For the text-containing cell, return its midpoint in (x, y) coordinate format. 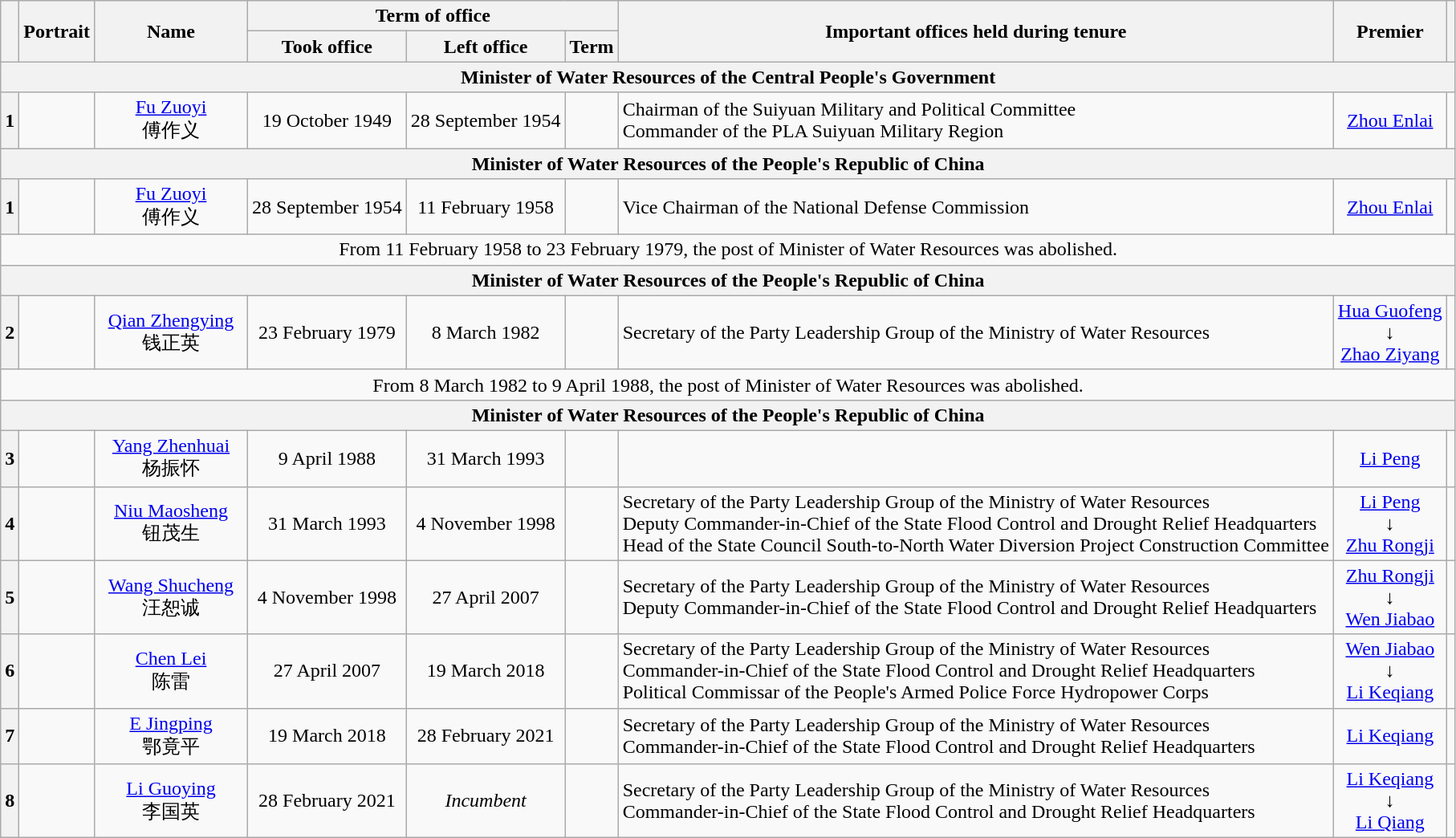
4 (10, 523)
7 (10, 736)
Wen Jiabao↓Li Keqiang (1390, 671)
Li Keqiang↓Li Qiang (1390, 801)
Secretary of the Party Leadership Group of the Ministry of Water Resources (976, 332)
Niu Maosheng钮茂生 (170, 523)
Left office (486, 47)
Li Peng (1390, 458)
E Jingping鄂竟平 (170, 736)
8 (10, 801)
8 March 1982 (486, 332)
Li Guoying李国英 (170, 801)
Hua Guofeng↓Zhao Ziyang (1390, 332)
Chen Lei陈雷 (170, 671)
Li Peng↓Zhu Rongji (1390, 523)
19 October 1949 (327, 120)
From 8 March 1982 to 9 April 1988, the post of Minister of Water Resources was abolished. (729, 384)
Term (592, 47)
Zhu Rongji↓Wen Jiabao (1390, 597)
Important offices held during tenure (976, 31)
Took office (327, 47)
9 April 1988 (327, 458)
Vice Chairman of the National Defense Commission (976, 207)
23 February 1979 (327, 332)
Li Keqiang (1390, 736)
Portrait (57, 31)
5 (10, 597)
Wang Shucheng汪恕诚 (170, 597)
Term of office (433, 16)
6 (10, 671)
Minister of Water Resources of the Central People's Government (729, 77)
Chairman of the Suiyuan Military and Political CommitteeCommander of the PLA Suiyuan Military Region (976, 120)
From 11 February 1958 to 23 February 1979, the post of Minister of Water Resources was abolished. (729, 250)
Yang Zhenhuai杨振怀 (170, 458)
Name (170, 31)
3 (10, 458)
Premier (1390, 31)
2 (10, 332)
Incumbent (486, 801)
Qian Zhengying钱正英 (170, 332)
11 February 1958 (486, 207)
